Pinpoint the cell where the given text exists, returning its (X, Y) midpoint coordinate. 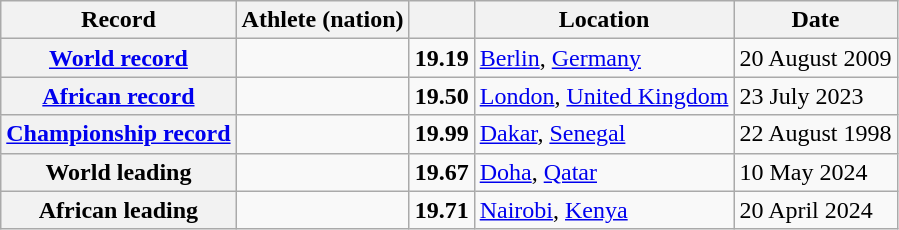
Doha, Qatar (604, 172)
10 May 2024 (816, 172)
Date (816, 20)
22 August 1998 (816, 134)
Nairobi, Kenya (604, 210)
19.19 (442, 58)
Record (118, 20)
Championship record (118, 134)
19.67 (442, 172)
20 April 2024 (816, 210)
African record (118, 96)
20 August 2009 (816, 58)
19.71 (442, 210)
World leading (118, 172)
Athlete (nation) (322, 20)
Berlin, Germany (604, 58)
African leading (118, 210)
World record (118, 58)
19.99 (442, 134)
Location (604, 20)
Dakar, Senegal (604, 134)
23 July 2023 (816, 96)
19.50 (442, 96)
London, United Kingdom (604, 96)
